Locate the cell with the specified text and output its (x, y) center coordinate. 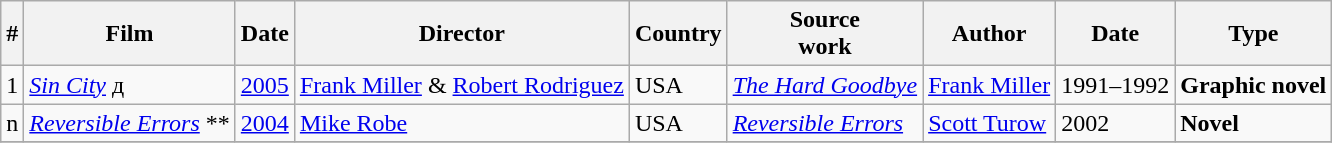
n (12, 123)
Frank Miller (990, 85)
Country (678, 34)
Sin City д (130, 85)
The Hard Goodbye (824, 85)
Author (990, 34)
1991–1992 (1116, 85)
1 (12, 85)
Reversible Errors ** (130, 123)
Graphic novel (1254, 85)
Novel (1254, 123)
Director (462, 34)
# (12, 34)
Mike Robe (462, 123)
Reversible Errors (824, 123)
Type (1254, 34)
Film (130, 34)
2005 (264, 85)
2002 (1116, 123)
Scott Turow (990, 123)
2004 (264, 123)
Frank Miller & Robert Rodriguez (462, 85)
Sourcework (824, 34)
